Detect which cell encompasses the target text, then output its [X, Y] center coordinate. 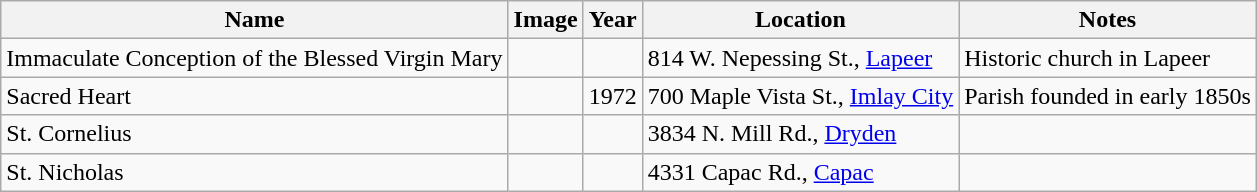
Year [612, 20]
Name [254, 20]
Parish founded in early 1850s [1108, 96]
Location [800, 20]
700 Maple Vista St., Imlay City [800, 96]
3834 N. Mill Rd., Dryden [800, 134]
Sacred Heart [254, 96]
Immaculate Conception of the Blessed Virgin Mary [254, 58]
4331 Capac Rd., Capac [800, 172]
Notes [1108, 20]
814 W. Nepessing St., Lapeer [800, 58]
St. Nicholas [254, 172]
Image [546, 20]
1972 [612, 96]
St. Cornelius [254, 134]
Historic church in Lapeer [1108, 58]
